Pinpoint the cell where the given text exists, returning its (x, y) midpoint coordinate. 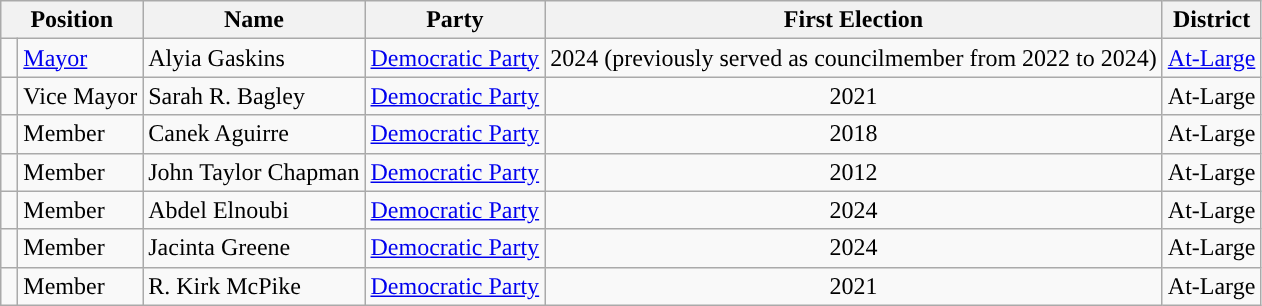
Canek Aguirre (254, 134)
Sarah R. Bagley (254, 96)
Position (72, 20)
Vice Mayor (80, 96)
Abdel Elnoubi (254, 210)
2012 (854, 172)
2018 (854, 134)
2024 (previously served as councilmember from 2022 to 2024) (854, 58)
R. Kirk McPike (254, 286)
Alyia Gaskins (254, 58)
First Election (854, 20)
Jacinta Greene (254, 248)
Party (455, 20)
Name (254, 20)
Mayor (80, 58)
District (1212, 20)
John Taylor Chapman (254, 172)
